Identify which cell holds the provided text, then report its (X, Y) central coordinate. 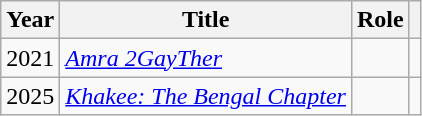
2025 (30, 96)
Title (206, 20)
Role (380, 20)
Amra 2GayTher (206, 58)
Khakee: The Bengal Chapter (206, 96)
Year (30, 20)
2021 (30, 58)
